Locate the cell with the specified text and output its [X, Y] center coordinate. 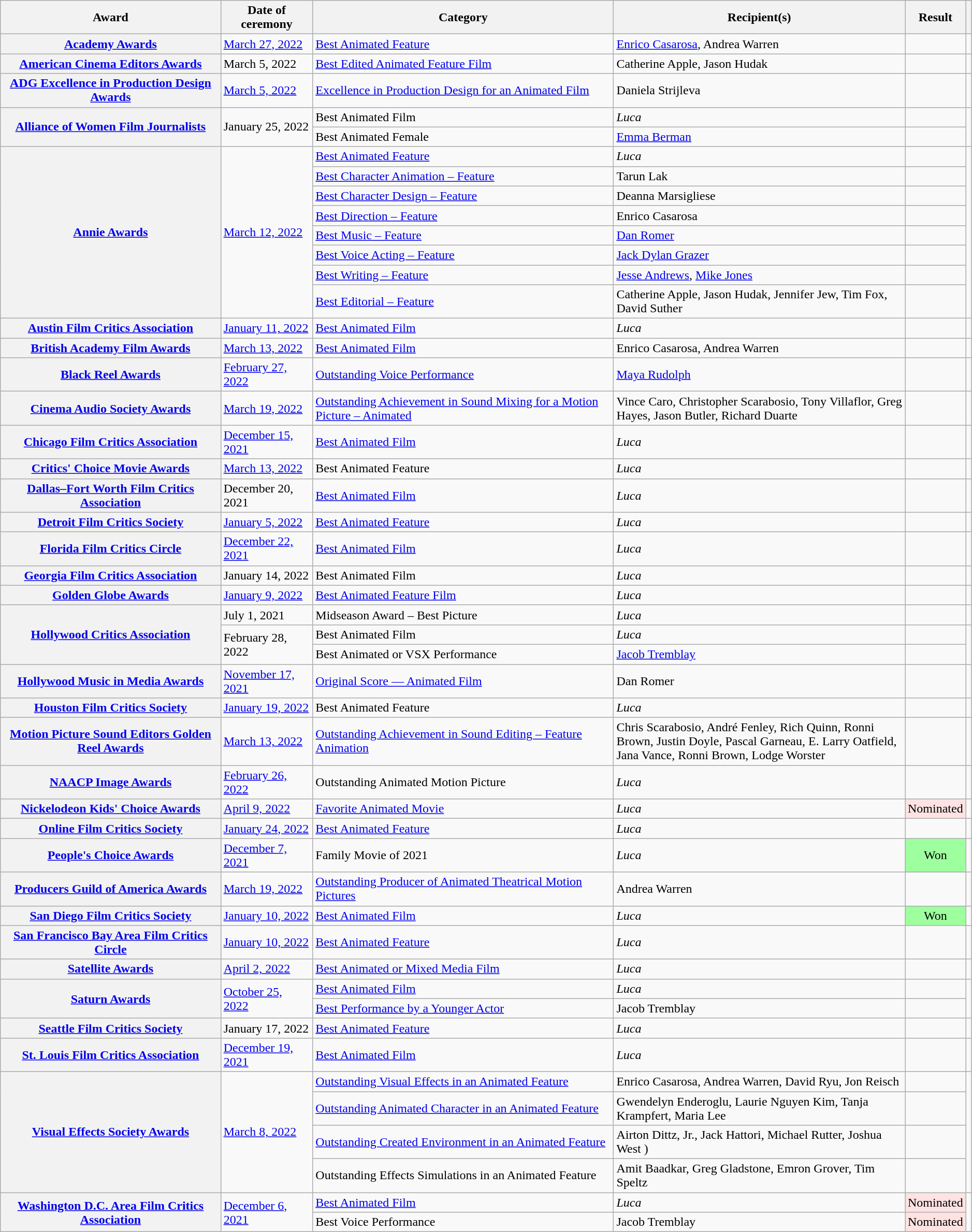
Dallas–Fort Worth Film Critics Association [111, 495]
July 1, 2021 [267, 615]
Best Animated or VSX Performance [463, 654]
January 11, 2022 [267, 328]
December 20, 2021 [267, 495]
Georgia Film Critics Association [111, 575]
Online Film Critics Society [111, 829]
Deanna Marsigliese [759, 196]
Florida Film Critics Circle [111, 549]
ADG Excellence in Production Design Awards [111, 90]
Original Score — Animated Film [463, 680]
Award [111, 18]
February 28, 2022 [267, 644]
Family Movie of 2021 [463, 856]
Daniela Strijleva [759, 90]
Austin Film Critics Association [111, 328]
Vince Caro, Christopher Scarabosio, Tony Villaflor, Greg Hayes, Jason Butler, Richard Duarte [759, 408]
Satellite Awards [111, 969]
Date of ceremony [267, 18]
Outstanding Voice Performance [463, 375]
Amit Baadkar, Greg Gladstone, Emron Grover, Tim Speltz [759, 1176]
December 15, 2021 [267, 442]
NAACP Image Awards [111, 782]
Hollywood Music in Media Awards [111, 680]
Washington D.C. Area Film Critics Association [111, 1212]
Best Animated Feature Film [463, 595]
Golden Globe Awards [111, 595]
Gwendelyn Enderoglu, Laurie Nguyen Kim, Tanja Krampfert, Maria Lee [759, 1108]
Jack Dylan Grazer [759, 255]
December 6, 2021 [267, 1212]
April 2, 2022 [267, 969]
Catherine Apple, Jason Hudak [759, 64]
Best Edited Animated Feature Film [463, 64]
Alliance of Women Film Journalists [111, 127]
Andrea Warren [759, 889]
Outstanding Created Environment in an Animated Feature [463, 1142]
Academy Awards [111, 44]
Outstanding Effects Simulations in an Animated Feature [463, 1176]
Best Music – Feature [463, 235]
Best Character Animation – Feature [463, 176]
November 17, 2021 [267, 680]
March 27, 2022 [267, 44]
Recipient(s) [759, 18]
Best Performance by a Younger Actor [463, 1008]
Catherine Apple, Jason Hudak, Jennifer Jew, Tim Fox, David Suther [759, 301]
December 7, 2021 [267, 856]
Result [936, 18]
October 25, 2022 [267, 998]
Motion Picture Sound Editors Golden Reel Awards [111, 742]
St. Louis Film Critics Association [111, 1054]
Detroit Film Critics Society [111, 522]
Houston Film Critics Society [111, 708]
Annie Awards [111, 233]
Outstanding Achievement in Sound Mixing for a Motion Picture – Animated [463, 408]
San Francisco Bay Area Film Critics Circle [111, 943]
Seattle Film Critics Society [111, 1028]
Best Voice Performance [463, 1222]
December 19, 2021 [267, 1054]
January 25, 2022 [267, 127]
Outstanding Visual Effects in an Animated Feature [463, 1081]
Chicago Film Critics Association [111, 442]
Nickelodeon Kids' Choice Awards [111, 809]
January 5, 2022 [267, 522]
Hollywood Critics Association [111, 634]
Saturn Awards [111, 998]
Best Voice Acting – Feature [463, 255]
Best Direction – Feature [463, 215]
Outstanding Animated Motion Picture [463, 782]
February 26, 2022 [267, 782]
Outstanding Achievement in Sound Editing – Feature Animation [463, 742]
American Cinema Editors Awards [111, 64]
Best Animated Female [463, 137]
March 12, 2022 [267, 233]
Enrico Casarosa, Andrea Warren, David Ryu, Jon Reisch [759, 1081]
January 14, 2022 [267, 575]
Producers Guild of America Awards [111, 889]
January 17, 2022 [267, 1028]
Airton Dittz, Jr., Jack Hattori, Michael Rutter, Joshua West ) [759, 1142]
February 27, 2022 [267, 375]
Best Character Design – Feature [463, 196]
Chris Scarabosio, André Fenley, Rich Quinn, Ronni Brown, Justin Doyle, Pascal Garneau, E. Larry Oatfield, Jana Vance, Ronni Brown, Lodge Worster [759, 742]
Emma Berman [759, 137]
December 22, 2021 [267, 549]
Outstanding Animated Character in an Animated Feature [463, 1108]
April 9, 2022 [267, 809]
Midseason Award – Best Picture [463, 615]
Excellence in Production Design for an Animated Film [463, 90]
People's Choice Awards [111, 856]
January 24, 2022 [267, 829]
Enrico Casarosa [759, 215]
March 8, 2022 [267, 1132]
San Diego Film Critics Society [111, 916]
Outstanding Producer of Animated Theatrical Motion Pictures [463, 889]
Critics' Choice Movie Awards [111, 469]
Tarun Lak [759, 176]
Jesse Andrews, Mike Jones [759, 275]
January 19, 2022 [267, 708]
Cinema Audio Society Awards [111, 408]
Best Writing – Feature [463, 275]
January 9, 2022 [267, 595]
Black Reel Awards [111, 375]
British Academy Film Awards [111, 348]
Visual Effects Society Awards [111, 1132]
Category [463, 18]
Best Editorial – Feature [463, 301]
Maya Rudolph [759, 375]
Best Animated or Mixed Media Film [463, 969]
Favorite Animated Movie [463, 809]
